Provide the [X, Y] coordinate of the cell's center where the given text is located.  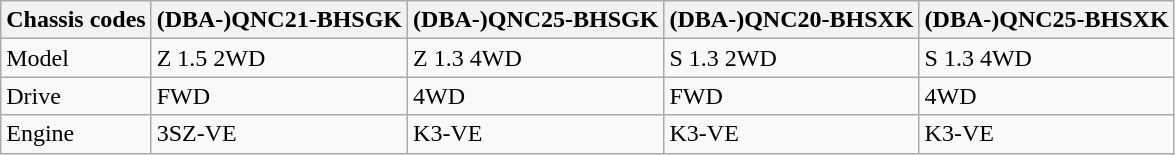
Chassis codes [76, 20]
Model [76, 58]
Z 1.5 2WD [279, 58]
Drive [76, 96]
Engine [76, 134]
S 1.3 4WD [1046, 58]
S 1.3 2WD [792, 58]
(DBA-)QNC20-BHSXK [792, 20]
(DBA-)QNC21-BHSGK [279, 20]
(DBA-)QNC25-BHSGK [536, 20]
3SZ-VE [279, 134]
Z 1.3 4WD [536, 58]
(DBA-)QNC25-BHSXK [1046, 20]
